Find where the given text appears and provide that cell's center as (x, y) coordinate. 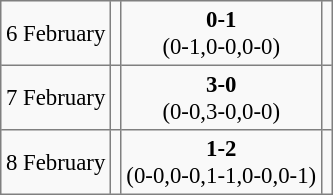
8 February (56, 162)
6 February (56, 33)
0-1(0-1,0-0,0-0) (221, 33)
3-0(0-0,3-0,0-0) (221, 97)
7 February (56, 97)
1-2(0-0,0-0,1-1,0-0,0-1) (221, 162)
